Search for the cell housing the specified text and yield its [x, y] center coordinate. 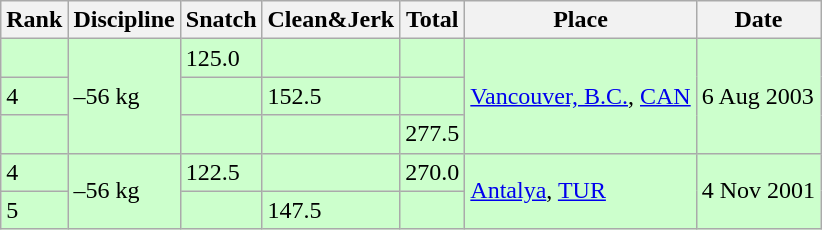
152.5 [331, 96]
Rank [34, 20]
4 Nov 2001 [758, 191]
147.5 [331, 210]
Discipline [124, 20]
Vancouver, B.C., CAN [580, 96]
5 [34, 210]
Date [758, 20]
Total [432, 20]
Antalya, TUR [580, 191]
Clean&Jerk [331, 20]
6 Aug 2003 [758, 96]
270.0 [432, 172]
125.0 [221, 58]
Snatch [221, 20]
122.5 [221, 172]
Place [580, 20]
277.5 [432, 134]
